Pinpoint the cell where the given text exists, returning its [x, y] midpoint coordinate. 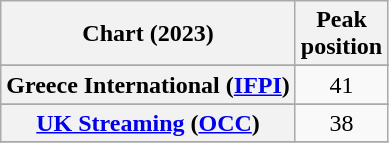
UK Streaming (OCC) [148, 123]
Chart (2023) [148, 34]
41 [341, 85]
Peakposition [341, 34]
38 [341, 123]
Greece International (IFPI) [148, 85]
